Locate the cell with the specified text and output its (x, y) center coordinate. 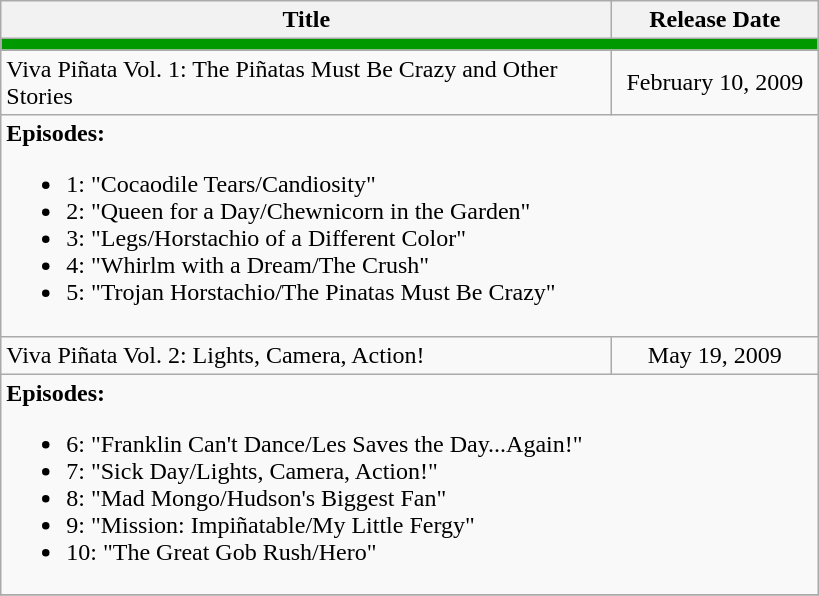
February 10, 2009 (715, 82)
Release Date (715, 20)
Viva Piñata Vol. 1: The Piñatas Must Be Crazy and Other Stories (306, 82)
Viva Piñata Vol. 2: Lights, Camera, Action! (306, 355)
May 19, 2009 (715, 355)
Title (306, 20)
